Output the (x, y) coordinate of the center of the cell containing the given text.  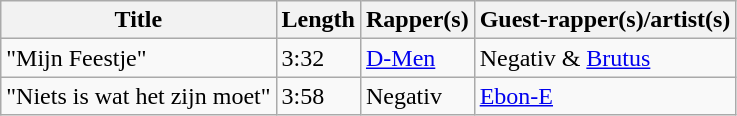
"Niets is wat het zijn moet" (138, 96)
Negativ & Brutus (605, 58)
Ebon-E (605, 96)
3:58 (318, 96)
Title (138, 20)
3:32 (318, 58)
"Mijn Feestje" (138, 58)
Length (318, 20)
Guest-rapper(s)/artist(s) (605, 20)
Negativ (417, 96)
D-Men (417, 58)
Rapper(s) (417, 20)
